Find where the given text appears and provide that cell's center as (x, y) coordinate. 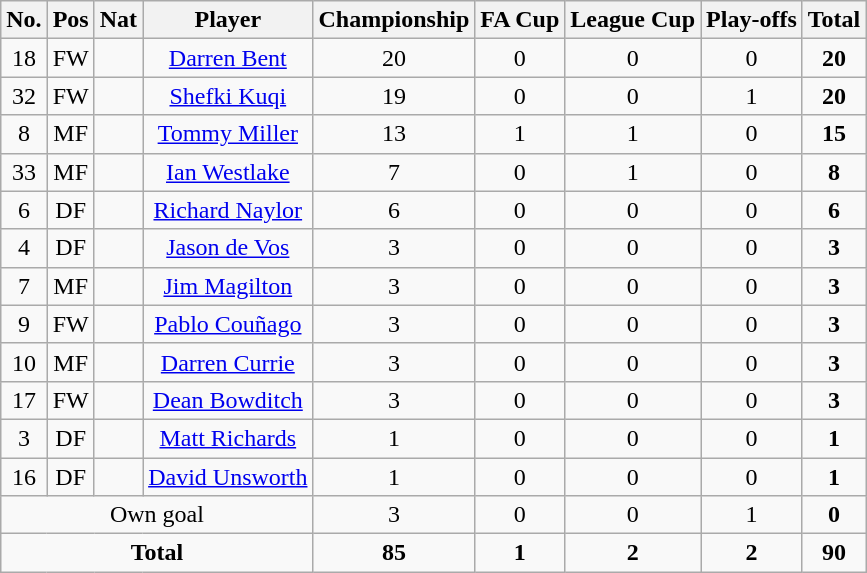
17 (24, 400)
Matt Richards (228, 438)
Richard Naylor (228, 210)
Player (228, 20)
18 (24, 58)
David Unsworth (228, 477)
League Cup (633, 20)
19 (394, 96)
15 (834, 134)
10 (24, 362)
Darren Currie (228, 362)
Tommy Miller (228, 134)
Ian Westlake (228, 172)
90 (834, 553)
16 (24, 477)
Jason de Vos (228, 248)
9 (24, 324)
Championship (394, 20)
33 (24, 172)
Jim Magilton (228, 286)
4 (24, 248)
Dean Bowditch (228, 400)
No. (24, 20)
Own goal (157, 515)
Shefki Kuqi (228, 96)
Play-offs (752, 20)
Nat (118, 20)
FA Cup (520, 20)
32 (24, 96)
Pos (70, 20)
Pablo Couñago (228, 324)
13 (394, 134)
Darren Bent (228, 58)
85 (394, 553)
